Extract the (x, y) coordinate from the center of the cell holding the provided text.  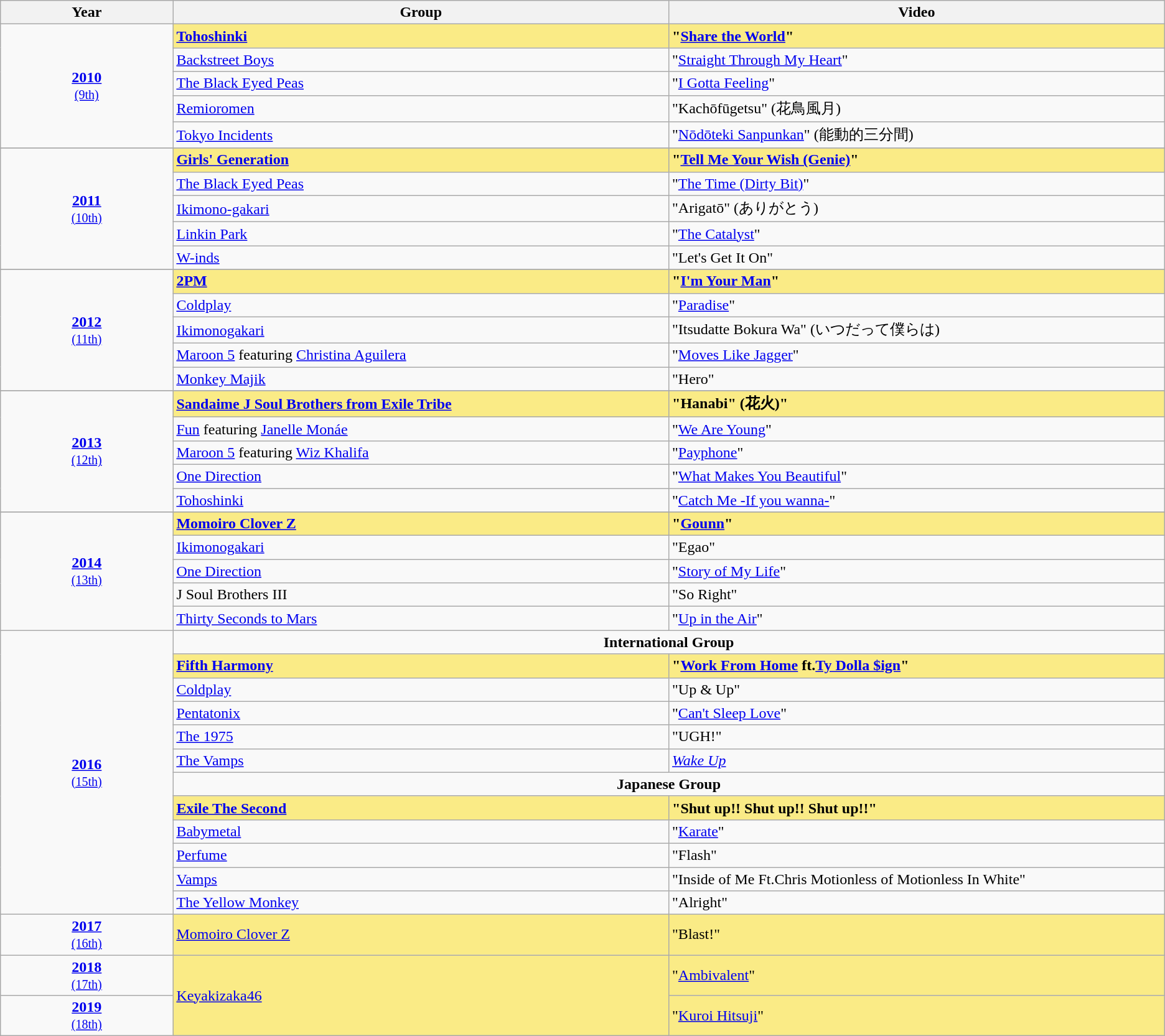
"Nōdōteki Sanpunkan" (能動的三分間) (917, 136)
"Ambivalent" (917, 976)
2017(16th) (87, 935)
Remioromen (421, 108)
2019(18th) (87, 1015)
"I'm Your Man" (917, 281)
"Egao" (917, 548)
International Group (668, 642)
J Soul Brothers III (421, 595)
"Catch Me -If you wanna-" (917, 500)
"Hanabi" (花火)" (917, 404)
Monkey Majik (421, 379)
2014(13th) (87, 571)
"Kuroi Hitsuji" (917, 1015)
2PM (421, 281)
Maroon 5 featuring Wiz Khalifa (421, 452)
"Up & Up" (917, 689)
W-inds (421, 258)
"So Right" (917, 595)
2010(9th) (87, 86)
"Karate" (917, 831)
2013(12th) (87, 452)
Japanese Group (668, 784)
"Tell Me Your Wish (Genie)" (917, 160)
"Arigatō" (ありがとう) (917, 209)
Babymetal (421, 831)
"Paradise" (917, 305)
Maroon 5 featuring Christina Aguilera (421, 355)
"Work From Home ft.Ty Dolla $ign" (917, 666)
Video (917, 12)
"Can't Sleep Love" (917, 713)
The Yellow Monkey (421, 903)
Wake Up (917, 760)
2012(11th) (87, 330)
"Inside of Me Ft.Chris Motionless of Motionless In White" (917, 879)
"Shut up!! Shut up!! Shut up!!" (917, 808)
"Straight Through My Heart" (917, 60)
Year (87, 12)
"I Gotta Feeling" (917, 83)
"The Time (Dirty Bit)" (917, 184)
Pentatonix (421, 713)
"Kachōfūgetsu" (花鳥風月) (917, 108)
"Share the World" (917, 36)
"Moves Like Jagger" (917, 355)
"Gounn" (917, 524)
Girls' Generation (421, 160)
Fun featuring Janelle Monáe (421, 429)
"Let's Get It On" (917, 258)
"UGH!" (917, 737)
2016(15th) (87, 773)
Vamps (421, 879)
Thirty Seconds to Mars (421, 618)
The Vamps (421, 760)
"Flash" (917, 855)
"Blast!" (917, 935)
2011(10th) (87, 209)
"We Are Young" (917, 429)
Sandaime J Soul Brothers from Exile Tribe (421, 404)
Ikimono-gakari (421, 209)
Linkin Park (421, 234)
Tokyo Incidents (421, 136)
Group (421, 12)
"What Makes You Beautiful" (917, 476)
"Alright" (917, 903)
"Hero" (917, 379)
Keyakizaka46 (421, 996)
"The Catalyst" (917, 234)
"Up in the Air" (917, 618)
Backstreet Boys (421, 60)
Fifth Harmony (421, 666)
Exile The Second (421, 808)
2018(17th) (87, 976)
"Itsudatte Bokura Wa" (いつだって僕らは) (917, 330)
The 1975 (421, 737)
"Story of My Life" (917, 571)
Perfume (421, 855)
"Payphone" (917, 452)
